Identify which cell holds the provided text, then report its [x, y] central coordinate. 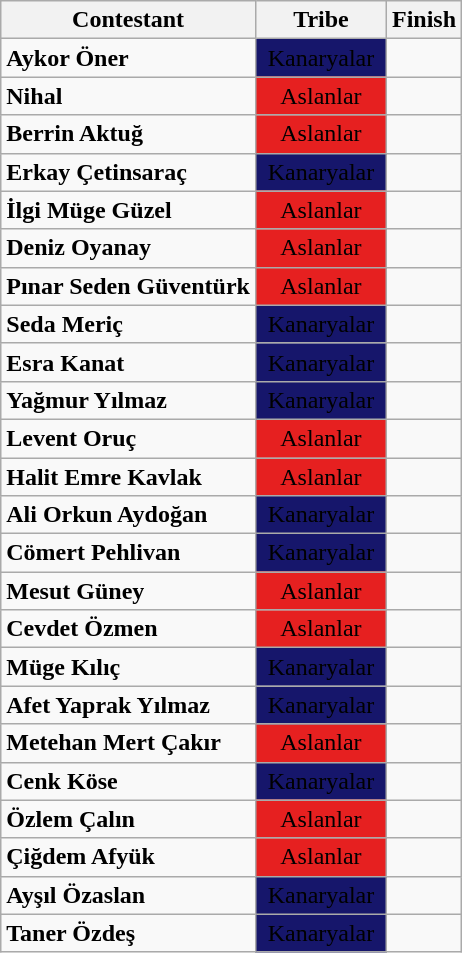
Özlem Çalın [128, 819]
Seda Meriç [128, 324]
Mesut Güney [128, 591]
Çiğdem Afyük [128, 857]
Erkay Çetinsaraç [128, 172]
Berrin Aktuğ [128, 134]
Halit Emre Kavlak [128, 477]
Afet Yaprak Yılmaz [128, 705]
Finish [424, 20]
Müge Kılıç [128, 667]
Cevdet Özmen [128, 629]
Cenk Köse [128, 781]
Taner Özdeş [128, 933]
İlgi Müge Güzel [128, 210]
Deniz Oyanay [128, 248]
Tribe [320, 20]
Aykor Öner [128, 58]
Esra Kanat [128, 362]
Pınar Seden Güventürk [128, 286]
Ayşıl Özaslan [128, 895]
Metehan Mert Çakır [128, 743]
Ali Orkun Aydoğan [128, 515]
Levent Oruç [128, 438]
Nihal [128, 96]
Contestant [128, 20]
Cömert Pehlivan [128, 553]
Yağmur Yılmaz [128, 400]
